Find where the given text appears and provide that cell's center as (x, y) coordinate. 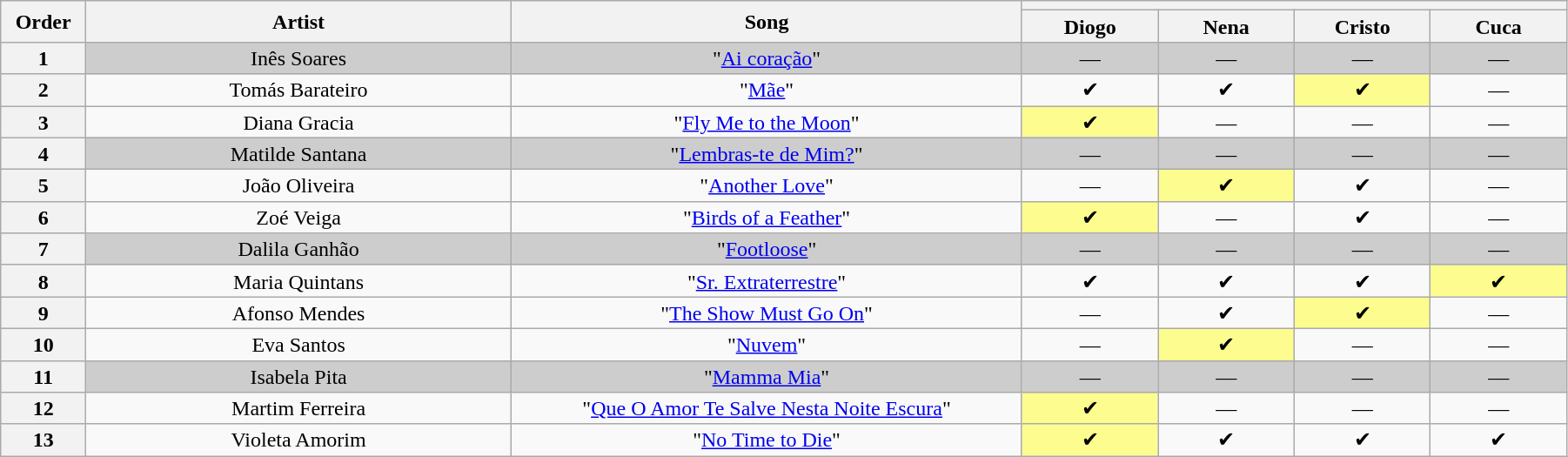
Cuca (1498, 26)
5 (44, 186)
Nena (1226, 26)
"Sr. Extraterrestre" (767, 280)
3 (44, 122)
Diana Gracia (299, 122)
Maria Quintans (299, 280)
"Fly Me to the Moon" (767, 122)
4 (44, 153)
Eva Santos (299, 345)
6 (44, 218)
Song (767, 22)
10 (44, 345)
"Lembras-te de Mim?" (767, 153)
"Birds of a Feather" (767, 218)
"The Show Must Go On" (767, 313)
Diogo (1089, 26)
7 (44, 249)
Dalila Ganhão (299, 249)
João Oliveira (299, 186)
12 (44, 409)
Tomás Barateiro (299, 91)
8 (44, 280)
Zoé Veiga (299, 218)
Inês Soares (299, 57)
"Que O Amor Te Salve Nesta Noite Escura" (767, 409)
Violeta Amorim (299, 440)
2 (44, 91)
"Footloose" (767, 249)
Matilde Santana (299, 153)
Cristo (1362, 26)
Artist (299, 22)
Afonso Mendes (299, 313)
11 (44, 376)
"Nuvem" (767, 345)
"Another Love" (767, 186)
"Mãe" (767, 91)
1 (44, 57)
"Mamma Mia" (767, 376)
Order (44, 22)
Martim Ferreira (299, 409)
"No Time to Die" (767, 440)
9 (44, 313)
Isabela Pita (299, 376)
"Ai coração" (767, 57)
13 (44, 440)
